Provide the [x, y] coordinate of the cell's center where the given text is located.  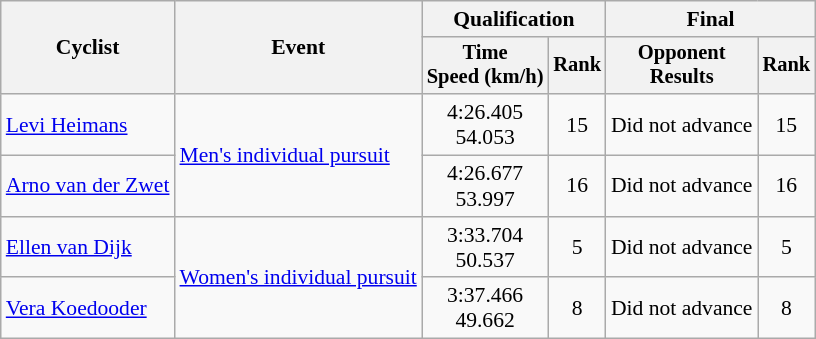
Levi Heimans [88, 124]
Cyclist [88, 48]
3:37.46649.662 [486, 308]
TimeSpeed (km/h) [486, 66]
Men's individual pursuit [298, 155]
3:33.70450.537 [486, 248]
OpponentResults [682, 66]
Arno van der Zwet [88, 186]
4:26.40554.053 [486, 124]
Vera Koedooder [88, 308]
Ellen van Dijk [88, 248]
Qualification [514, 19]
Event [298, 48]
Women's individual pursuit [298, 278]
Final [710, 19]
4:26.67753.997 [486, 186]
